Return the [x, y] coordinate for the center point of the cell that contains the specified text.  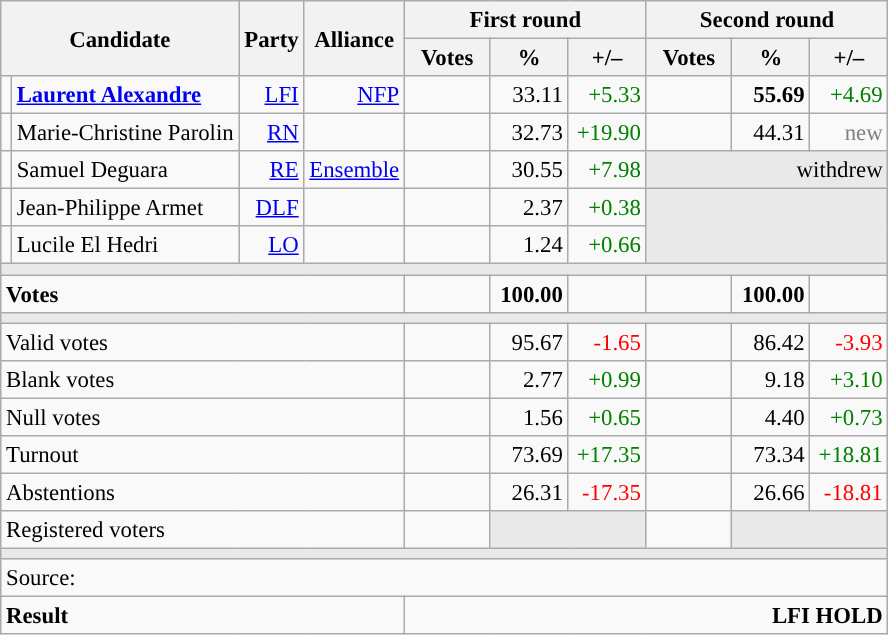
4.40 [771, 417]
33.11 [529, 95]
Abstentions [203, 492]
Party [272, 38]
Alliance [354, 38]
DLF [272, 208]
73.34 [771, 455]
+7.98 [607, 170]
2.37 [529, 208]
1.24 [529, 245]
Samuel Deguara [125, 170]
+0.38 [607, 208]
+0.66 [607, 245]
First round [525, 20]
Blank votes [203, 379]
-18.81 [849, 492]
55.69 [771, 95]
26.66 [771, 492]
Lucile El Hedri [125, 245]
Turnout [203, 455]
32.73 [529, 133]
-17.35 [607, 492]
26.31 [529, 492]
RN [272, 133]
Second round [767, 20]
+0.65 [607, 417]
withdrew [767, 170]
LFI HOLD [646, 616]
1.56 [529, 417]
+5.33 [607, 95]
Source: [444, 578]
Registered voters [203, 530]
-3.93 [849, 342]
Valid votes [203, 342]
+0.99 [607, 379]
+17.35 [607, 455]
Marie-Christine Parolin [125, 133]
Ensemble [354, 170]
Jean-Philippe Armet [125, 208]
RE [272, 170]
2.77 [529, 379]
new [849, 133]
44.31 [771, 133]
73.69 [529, 455]
+3.10 [849, 379]
Null votes [203, 417]
+18.81 [849, 455]
Result [203, 616]
-1.65 [607, 342]
+19.90 [607, 133]
LO [272, 245]
9.18 [771, 379]
Candidate [120, 38]
86.42 [771, 342]
95.67 [529, 342]
Laurent Alexandre [125, 95]
+0.73 [849, 417]
NFP [354, 95]
LFI [272, 95]
+4.69 [849, 95]
30.55 [529, 170]
